Capture the cell that displays the provided text and extract its (X, Y) central coordinate. 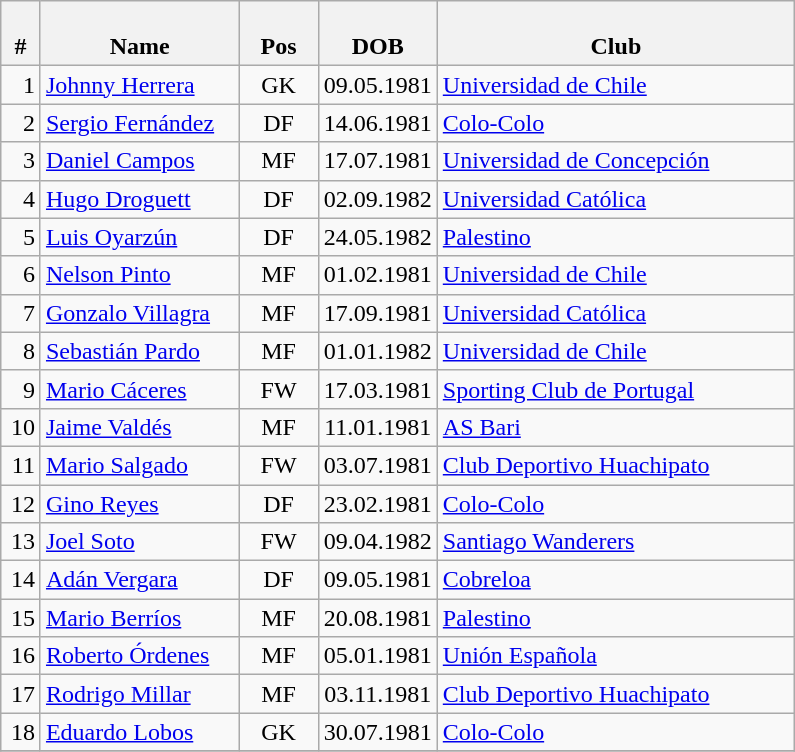
Hugo Droguett (139, 199)
09.04.1982 (378, 542)
Rodrigo Millar (139, 694)
17.07.1981 (378, 161)
30.07.1981 (378, 732)
17.03.1981 (378, 389)
Universidad de Concepción (616, 161)
DOB (378, 34)
18 (21, 732)
9 (21, 389)
Luis Oyarzún (139, 237)
Eduardo Lobos (139, 732)
11.01.1981 (378, 427)
20.08.1981 (378, 618)
AS Bari (616, 427)
05.01.1981 (378, 656)
Mario Berríos (139, 618)
Sebastián Pardo (139, 351)
14.06.1981 (378, 123)
17 (21, 694)
Gonzalo Villagra (139, 313)
4 (21, 199)
6 (21, 275)
3 (21, 161)
10 (21, 427)
11 (21, 465)
7 (21, 313)
23.02.1981 (378, 503)
Cobreloa (616, 580)
Santiago Wanderers (616, 542)
Pos (278, 34)
01.02.1981 (378, 275)
13 (21, 542)
01.01.1982 (378, 351)
Johnny Herrera (139, 85)
16 (21, 656)
1 (21, 85)
Mario Salgado (139, 465)
8 (21, 351)
Unión Española (616, 656)
Name (139, 34)
2 (21, 123)
5 (21, 237)
Roberto Órdenes (139, 656)
Daniel Campos (139, 161)
Joel Soto (139, 542)
Club (616, 34)
14 (21, 580)
17.09.1981 (378, 313)
15 (21, 618)
Mario Cáceres (139, 389)
02.09.1982 (378, 199)
03.11.1981 (378, 694)
24.05.1982 (378, 237)
Adán Vergara (139, 580)
Sporting Club de Portugal (616, 389)
12 (21, 503)
Sergio Fernández (139, 123)
# (21, 34)
Nelson Pinto (139, 275)
03.07.1981 (378, 465)
Gino Reyes (139, 503)
Jaime Valdés (139, 427)
